For the text-containing cell, return its midpoint in (X, Y) coordinate format. 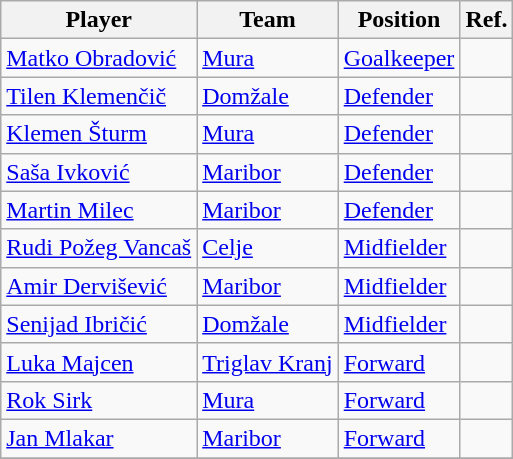
Tilen Klemenčič (99, 96)
Position (399, 20)
Team (268, 20)
Saša Ivković (99, 172)
Luka Majcen (99, 362)
Senijad Ibričić (99, 324)
Jan Mlakar (99, 438)
Player (99, 20)
Amir Dervišević (99, 286)
Rudi Požeg Vancaš (99, 248)
Matko Obradović (99, 58)
Ref. (486, 20)
Goalkeeper (399, 58)
Triglav Kranj (268, 362)
Rok Sirk (99, 400)
Celje (268, 248)
Martin Milec (99, 210)
Klemen Šturm (99, 134)
